Identify which cell holds the provided text, then report its [X, Y] central coordinate. 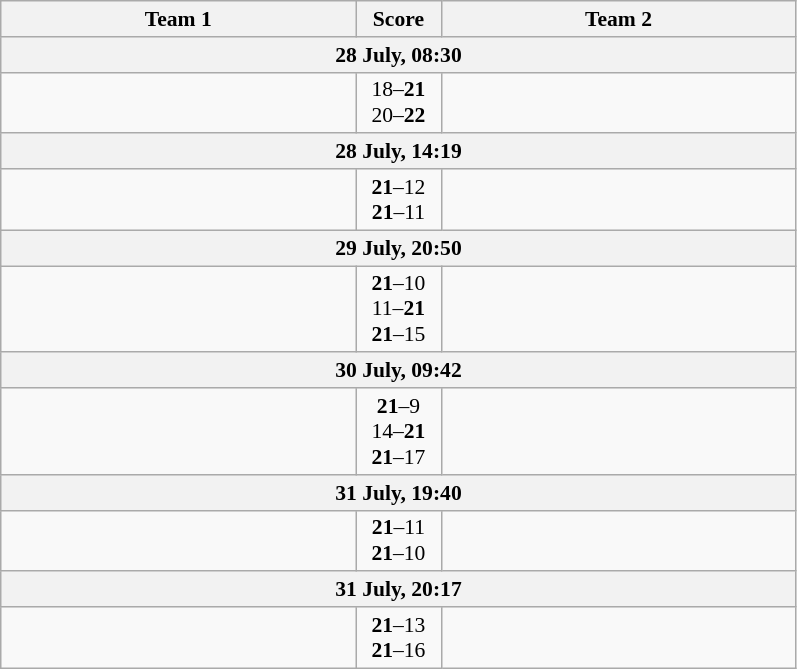
29 July, 20:50 [398, 248]
Team 2 [618, 19]
30 July, 09:42 [398, 371]
21–1121–10 [398, 540]
Team 1 [178, 19]
21–1011–2121–15 [398, 310]
Score [398, 19]
21–1321–16 [398, 638]
28 July, 14:19 [398, 152]
21–914–2121–17 [398, 432]
28 July, 08:30 [398, 55]
21–12 21–11 [398, 200]
31 July, 19:40 [398, 493]
31 July, 20:17 [398, 590]
18–2120–22 [398, 102]
